Identify which cell holds the provided text, then report its [x, y] central coordinate. 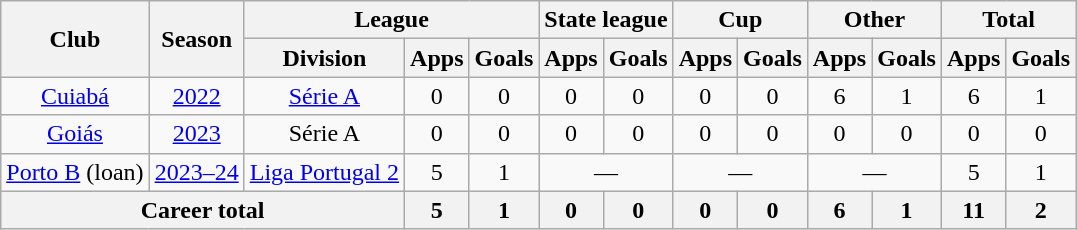
2 [1041, 210]
11 [973, 210]
State league [606, 20]
Goiás [75, 134]
Season [196, 39]
Total [1008, 20]
Club [75, 39]
2023 [196, 134]
Cuiabá [75, 96]
Cup [740, 20]
Career total [203, 210]
Liga Portugal 2 [324, 172]
Division [324, 58]
Porto B (loan) [75, 172]
2023–24 [196, 172]
League [392, 20]
Other [874, 20]
2022 [196, 96]
